Determine the [x, y] coordinate at the center of the cell enclosing the given text.  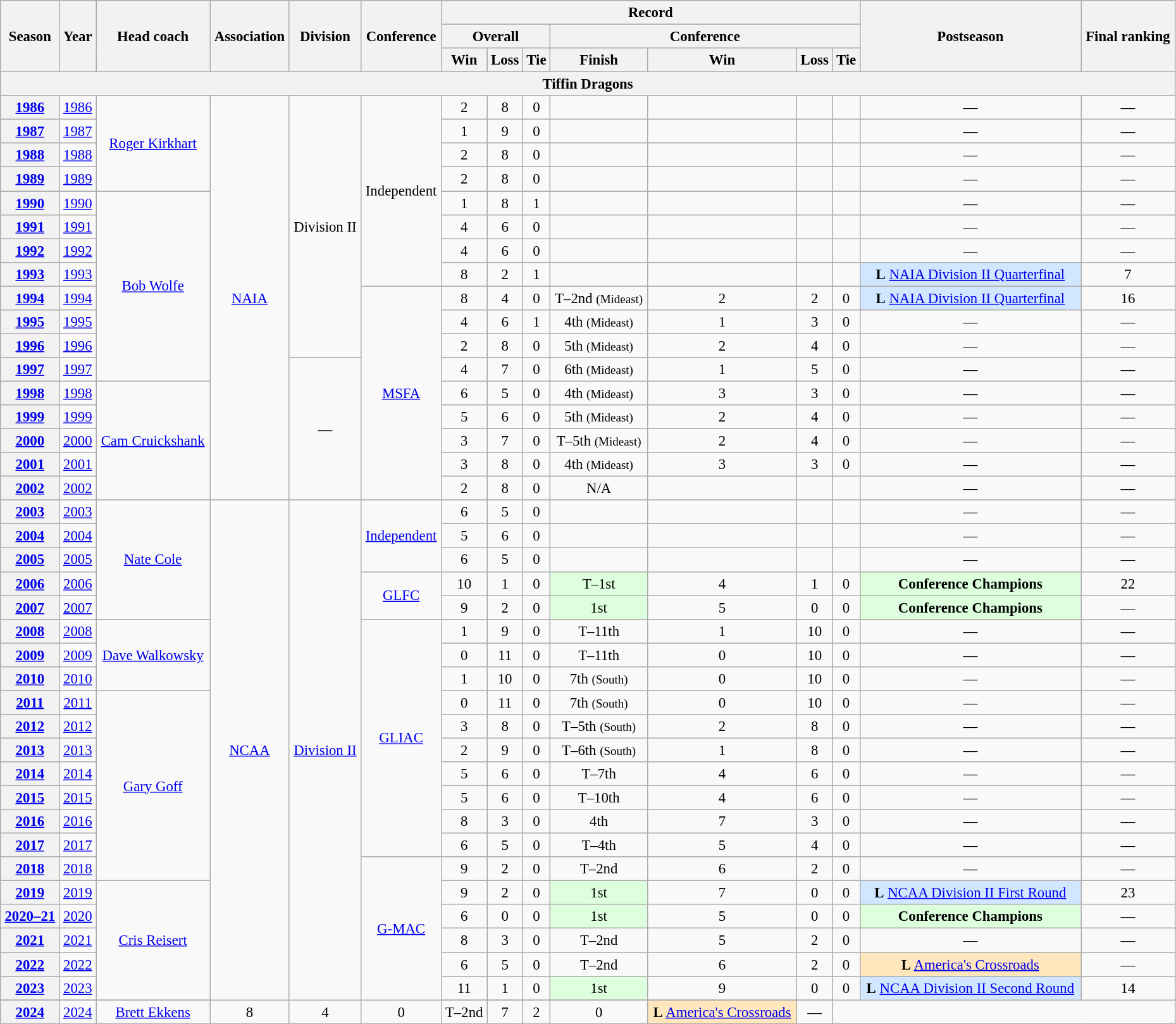
Postseason [970, 37]
T–2nd (Mideast) [599, 298]
22 [1129, 584]
14 [1129, 988]
Finish [599, 60]
Association [250, 37]
Record [651, 13]
Dave Walkowsky [153, 654]
4th [599, 821]
Division [325, 37]
Gary Goff [153, 786]
Final ranking [1129, 37]
Nate Cole [153, 559]
Year [78, 37]
GLFC [401, 595]
Roger Kirkhart [153, 143]
Head coach [153, 37]
T–10th [599, 798]
Tiffin Dragons [588, 84]
T–6th (South) [599, 750]
Season [30, 37]
G-MAC [401, 928]
L NCAA Division II First Round [970, 893]
T–1st [599, 584]
Cris Reisert [153, 940]
16 [1129, 298]
L NCAA Division II Second Round [970, 988]
T–5th (Mideast) [599, 441]
Overall [496, 37]
NCAA [250, 749]
T–4th [599, 846]
2020 [78, 917]
T–7th [599, 774]
23 [1129, 893]
N/A [599, 489]
Cam Cruickshank [153, 440]
6th (Mideast) [599, 370]
Brett Ekkens [153, 1012]
T–5th (South) [599, 727]
GLIAC [401, 738]
NAIA [250, 297]
Bob Wolfe [153, 286]
MSFA [401, 393]
2020–21 [30, 917]
